From the cell containing the given text, extract its center point as (X, Y) coordinate. 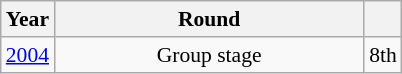
Group stage (209, 55)
Round (209, 19)
8th (383, 55)
Year (28, 19)
2004 (28, 55)
